Locate the cell with the specified text and output its (x, y) center coordinate. 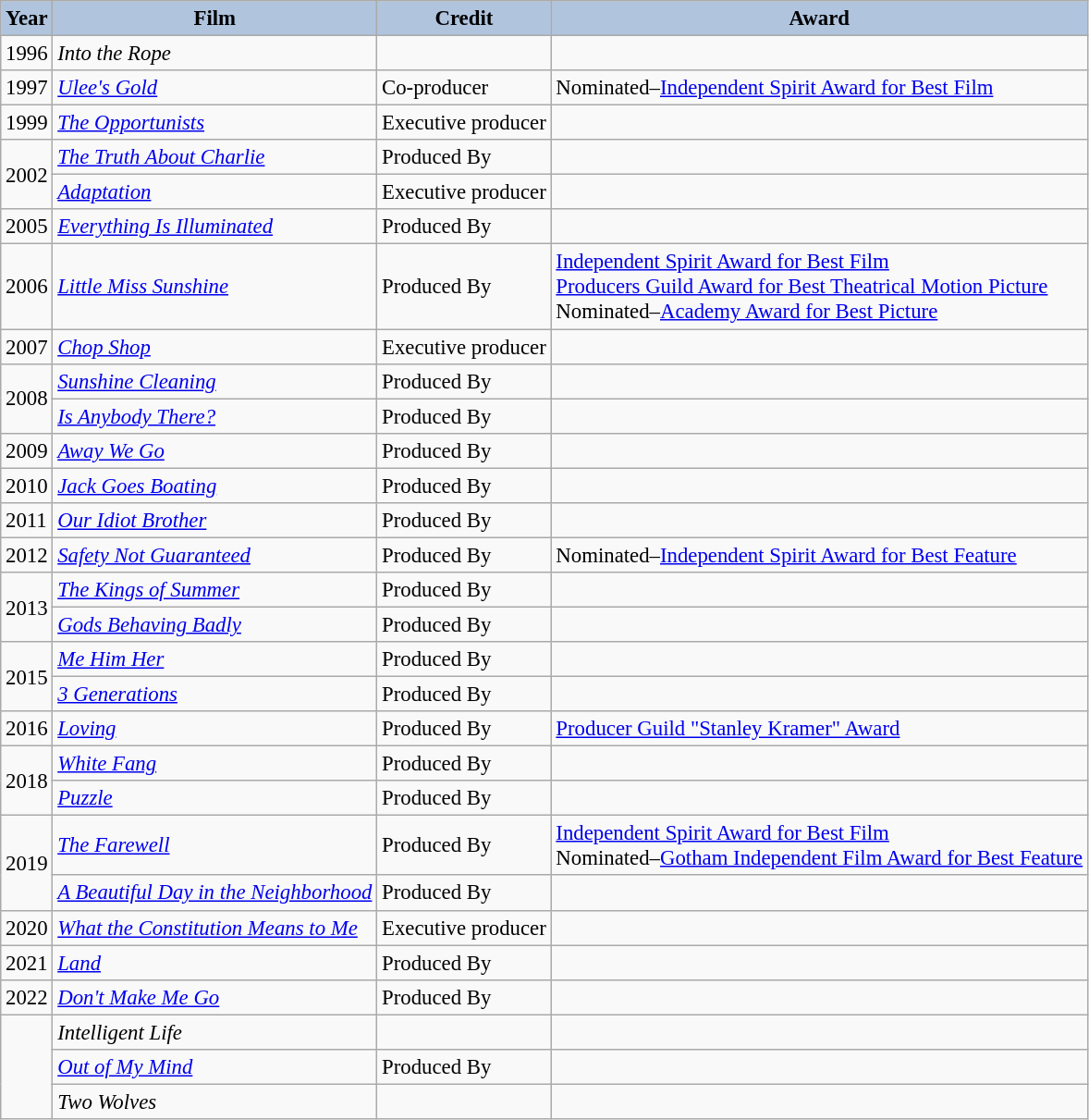
2010 (27, 486)
1997 (27, 88)
2013 (27, 607)
2002 (27, 174)
2007 (27, 347)
Sunshine Cleaning (214, 381)
Independent Spirit Award for Best FilmProducers Guild Award for Best Theatrical Motion PictureNominated–Academy Award for Best Picture (819, 287)
Intelligent Life (214, 1032)
2015 (27, 677)
Don't Make Me Go (214, 997)
2006 (27, 287)
2012 (27, 555)
Gods Behaving Badly (214, 624)
A Beautiful Day in the Neighborhood (214, 893)
Land (214, 963)
Year (27, 18)
Jack Goes Boating (214, 486)
Two Wolves (214, 1102)
Our Idiot Brother (214, 521)
Into the Rope (214, 54)
The Opportunists (214, 123)
What the Constitution Means to Me (214, 928)
2019 (27, 863)
White Fang (214, 764)
2018 (27, 781)
1996 (27, 54)
Away We Go (214, 450)
Chop Shop (214, 347)
2011 (27, 521)
Safety Not Guaranteed (214, 555)
The Farewell (214, 845)
The Truth About Charlie (214, 157)
Me Him Her (214, 659)
The Kings of Summer (214, 590)
Nominated–Independent Spirit Award for Best Film (819, 88)
2020 (27, 928)
Little Miss Sunshine (214, 287)
Producer Guild "Stanley Kramer" Award (819, 729)
Award (819, 18)
3 Generations (214, 695)
Ulee's Gold (214, 88)
Adaptation (214, 192)
Credit (464, 18)
2022 (27, 997)
Film (214, 18)
Is Anybody There? (214, 416)
2021 (27, 963)
Independent Spirit Award for Best FilmNominated–Gotham Independent Film Award for Best Feature (819, 845)
2008 (27, 398)
2009 (27, 450)
2016 (27, 729)
Out of My Mind (214, 1067)
Co-producer (464, 88)
Puzzle (214, 798)
Everything Is Illuminated (214, 227)
1999 (27, 123)
Loving (214, 729)
Nominated–Independent Spirit Award for Best Feature (819, 555)
2005 (27, 227)
